Capture the cell that displays the provided text and extract its (x, y) central coordinate. 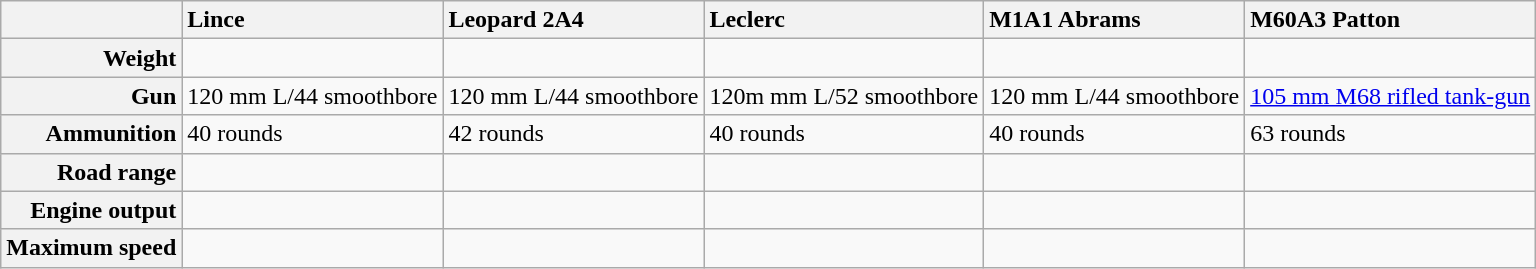
Leclerc (844, 20)
Road range (92, 172)
M1A1 Abrams (1114, 20)
Leopard 2A4 (574, 20)
Gun (92, 96)
M60A3 Patton (1390, 20)
Engine output (92, 210)
Lince (312, 20)
120m mm L/52 smoothbore (844, 96)
63 rounds (1390, 134)
Ammunition (92, 134)
Maximum speed (92, 248)
105 mm M68 rifled tank-gun (1390, 96)
Weight (92, 58)
42 rounds (574, 134)
